Identify which cell holds the provided text, then report its [x, y] central coordinate. 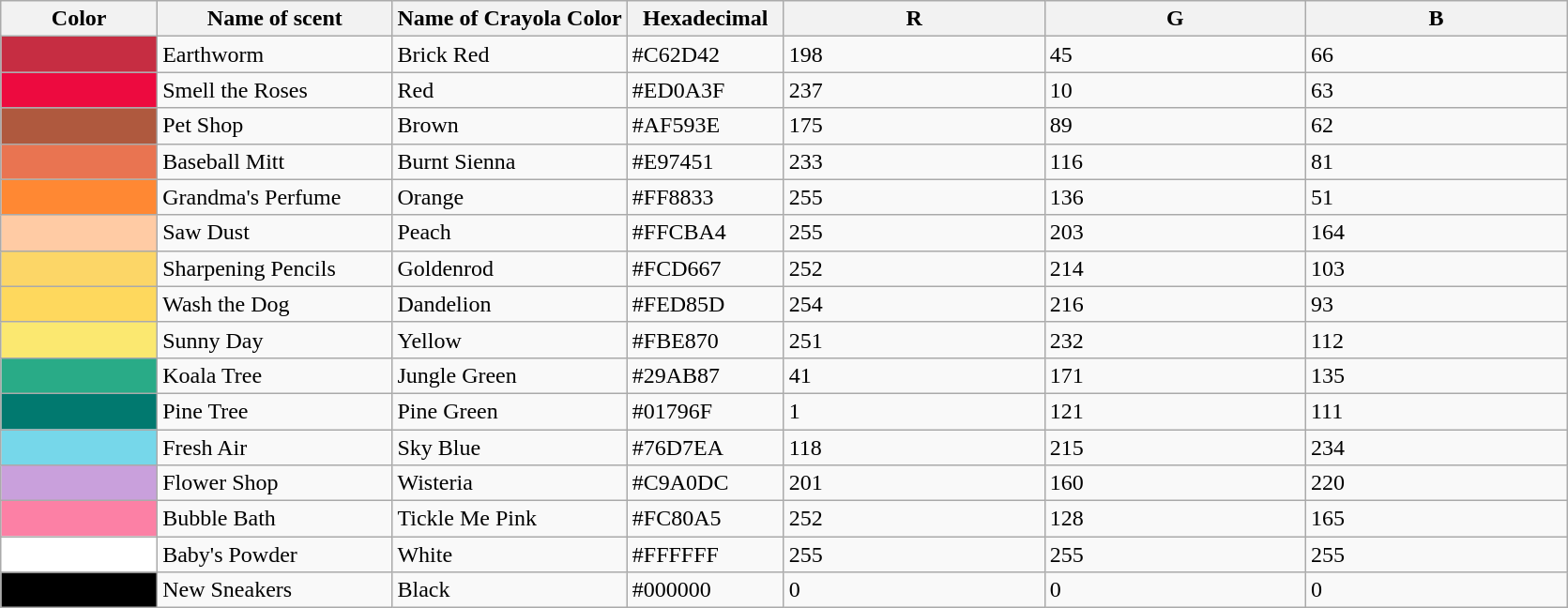
214 [1175, 268]
Tickle Me Pink [510, 519]
Sharpening Pencils [275, 268]
Burnt Sienna [510, 161]
Jungle Green [510, 375]
Earthworm [275, 54]
10 [1175, 90]
#FF8833 [706, 197]
Name of Crayola Color [510, 19]
#76D7EA [706, 448]
203 [1175, 233]
Wisteria [510, 483]
62 [1436, 126]
Wash the Dog [275, 304]
Koala Tree [275, 375]
116 [1175, 161]
Peach [510, 233]
Pine Green [510, 411]
198 [914, 54]
93 [1436, 304]
89 [1175, 126]
232 [1175, 340]
#FCD667 [706, 268]
#ED0A3F [706, 90]
66 [1436, 54]
#FFCBA4 [706, 233]
#01796F [706, 411]
Red [510, 90]
165 [1436, 519]
171 [1175, 375]
Yellow [510, 340]
#FFFFFF [706, 555]
Baseball Mitt [275, 161]
41 [914, 375]
#E97451 [706, 161]
Saw Dust [275, 233]
Brown [510, 126]
1 [914, 411]
Hexadecimal [706, 19]
136 [1175, 197]
201 [914, 483]
Smell the Roses [275, 90]
251 [914, 340]
Brick Red [510, 54]
63 [1436, 90]
#FBE870 [706, 340]
112 [1436, 340]
220 [1436, 483]
164 [1436, 233]
233 [914, 161]
51 [1436, 197]
#29AB87 [706, 375]
Fresh Air [275, 448]
Pet Shop [275, 126]
New Sneakers [275, 590]
Black [510, 590]
Grandma's Perfume [275, 197]
Dandelion [510, 304]
R [914, 19]
215 [1175, 448]
Bubble Bath [275, 519]
White [510, 555]
128 [1175, 519]
#AF593E [706, 126]
Sky Blue [510, 448]
#C62D42 [706, 54]
Color [79, 19]
135 [1436, 375]
#FED85D [706, 304]
#000000 [706, 590]
B [1436, 19]
254 [914, 304]
Sunny Day [275, 340]
G [1175, 19]
45 [1175, 54]
175 [914, 126]
81 [1436, 161]
Flower Shop [275, 483]
Orange [510, 197]
103 [1436, 268]
160 [1175, 483]
216 [1175, 304]
118 [914, 448]
#FC80A5 [706, 519]
111 [1436, 411]
Pine Tree [275, 411]
Goldenrod [510, 268]
Name of scent [275, 19]
234 [1436, 448]
#C9A0DC [706, 483]
237 [914, 90]
Baby's Powder [275, 555]
121 [1175, 411]
